Provide the (x, y) coordinate of the cell's center where the given text is located.  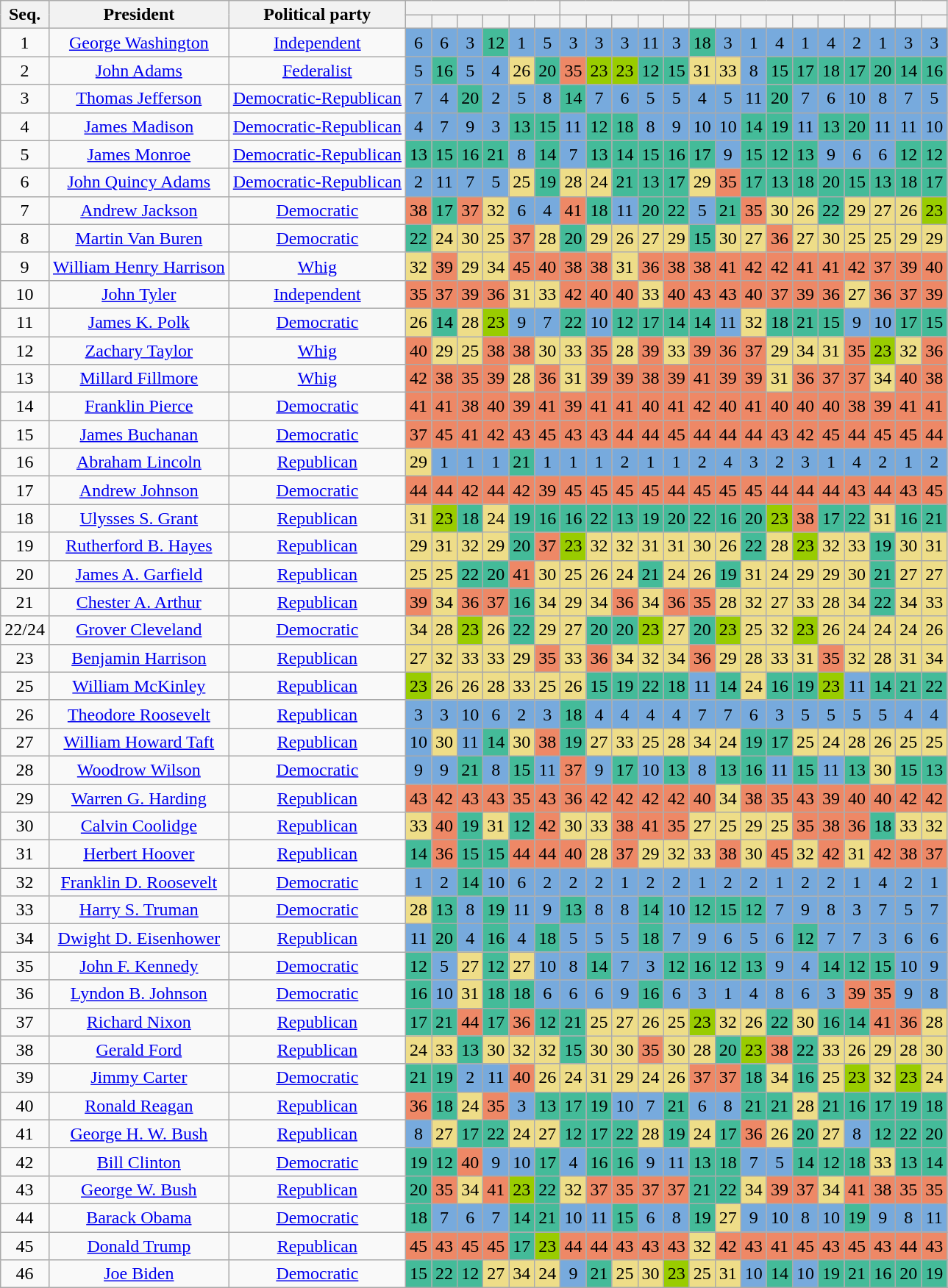
William Henry Harrison (138, 266)
Barack Obama (138, 1217)
Millard Fillmore (138, 379)
Seq. (25, 15)
Abraham Lincoln (138, 462)
46 (25, 1274)
Calvin Coolidge (138, 826)
President (138, 15)
22/24 (25, 630)
Gerald Ford (138, 1050)
James Madison (138, 126)
Grover Cleveland (138, 630)
John Adams (138, 71)
Martin Van Buren (138, 238)
James A. Garfield (138, 574)
Joe Biden (138, 1274)
Harry S. Truman (138, 910)
Donald Trump (138, 1246)
Chester A. Arthur (138, 602)
Dwight D. Eisenhower (138, 938)
Warren G. Harding (138, 798)
Federalist (317, 71)
Ulysses S. Grant (138, 518)
James Monroe (138, 154)
Theodore Roosevelt (138, 714)
Andrew Jackson (138, 210)
Zachary Taylor (138, 351)
Political party (317, 15)
John F. Kennedy (138, 966)
George Washington (138, 43)
John Tyler (138, 294)
George H. W. Bush (138, 1134)
Woodrow Wilson (138, 770)
Jimmy Carter (138, 1078)
Rutherford B. Hayes (138, 546)
Thomas Jefferson (138, 99)
Bill Clinton (138, 1162)
Benjamin Harrison (138, 658)
James K. Polk (138, 322)
Franklin Pierce (138, 407)
Ronald Reagan (138, 1106)
John Quincy Adams (138, 182)
William McKinley (138, 686)
Herbert Hoover (138, 854)
James Buchanan (138, 434)
Lyndon B. Johnson (138, 994)
Richard Nixon (138, 1022)
Andrew Johnson (138, 490)
George W. Bush (138, 1189)
Franklin D. Roosevelt (138, 882)
William Howard Taft (138, 742)
